Return (x, y) of the center of cell containing provided text 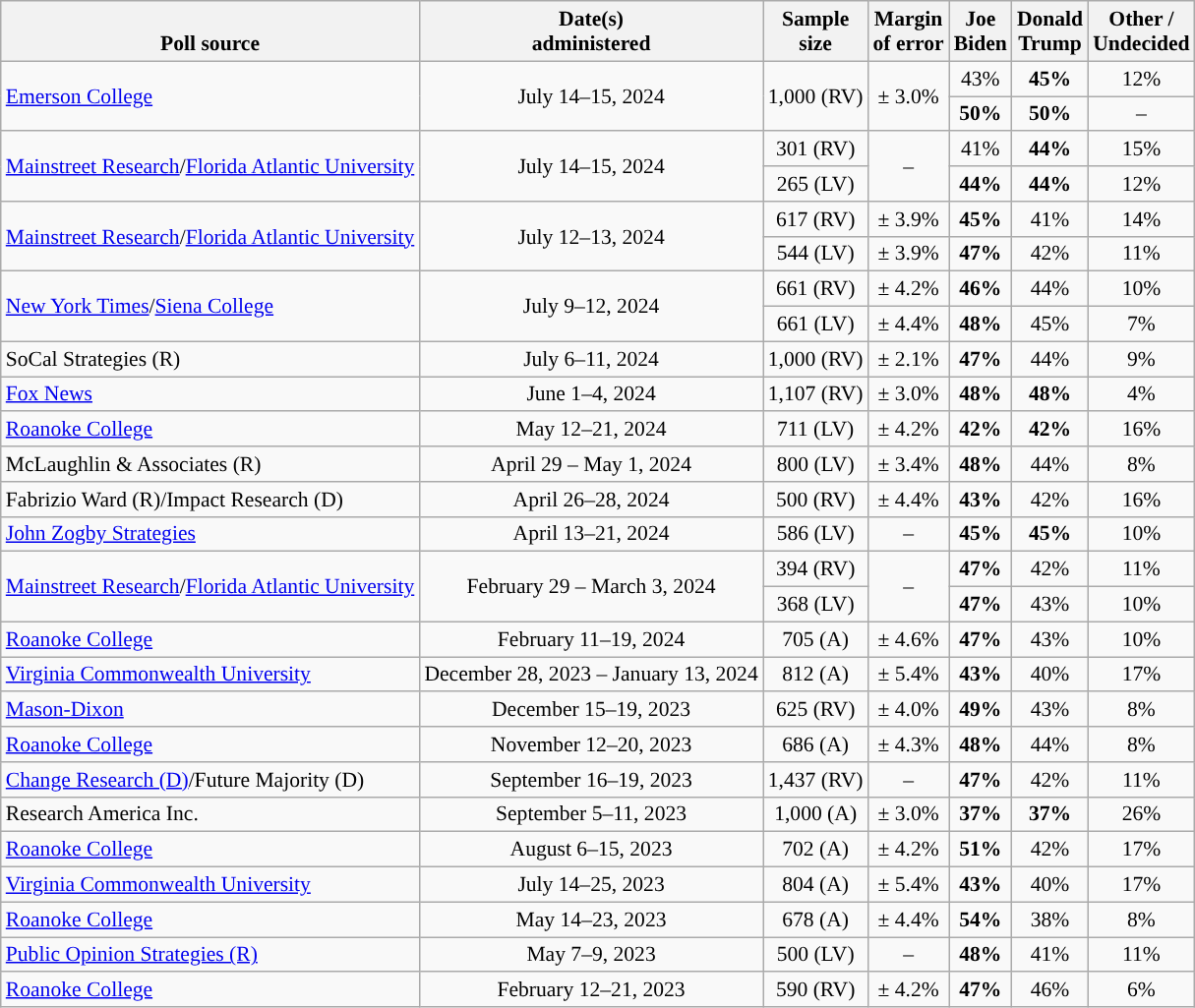
590 (RV) (816, 990)
± 2.1% (908, 359)
February 29 – March 3, 2024 (590, 586)
702 (A) (816, 850)
December 15–19, 2023 (590, 710)
51% (981, 850)
April 26–28, 2024 (590, 500)
661 (LV) (816, 325)
November 12–20, 2023 (590, 744)
711 (LV) (816, 430)
617 (RV) (816, 219)
686 (A) (816, 744)
± 3.4% (908, 464)
September 5–11, 2023 (590, 814)
± 4.6% (908, 639)
Public Opinion Strategies (R) (210, 955)
± 4.0% (908, 710)
7% (1141, 325)
1,437 (RV) (816, 780)
May 12–21, 2024 (590, 430)
June 1–4, 2024 (590, 394)
September 16–19, 2023 (590, 780)
Date(s)administered (590, 31)
500 (RV) (816, 500)
368 (LV) (816, 605)
July 12–13, 2024 (590, 236)
678 (A) (816, 919)
July 9–12, 2024 (590, 307)
544 (LV) (816, 254)
Emerson College (210, 96)
February 11–19, 2024 (590, 639)
Poll source (210, 31)
586 (LV) (816, 534)
New York Times/Siena College (210, 307)
July 14–25, 2023 (590, 885)
John Zogby Strategies (210, 534)
54% (981, 919)
Research America Inc. (210, 814)
JoeBiden (981, 31)
1,000 (A) (816, 814)
301 (RV) (816, 149)
812 (A) (816, 675)
49% (981, 710)
26% (1141, 814)
394 (RV) (816, 569)
April 13–21, 2024 (590, 534)
38% (1050, 919)
Mason-Dixon (210, 710)
August 6–15, 2023 (590, 850)
800 (LV) (816, 464)
500 (LV) (816, 955)
Fox News (210, 394)
265 (LV) (816, 184)
4% (1141, 394)
705 (A) (816, 639)
9% (1141, 359)
December 28, 2023 – January 13, 2024 (590, 675)
July 6–11, 2024 (590, 359)
McLaughlin & Associates (R) (210, 464)
± 4.3% (908, 744)
15% (1141, 149)
SoCal Strategies (R) (210, 359)
14% (1141, 219)
April 29 – May 1, 2024 (590, 464)
May 7–9, 2023 (590, 955)
February 12–21, 2023 (590, 990)
6% (1141, 990)
1,107 (RV) (816, 394)
DonaldTrump (1050, 31)
804 (A) (816, 885)
Marginof error (908, 31)
Other /Undecided (1141, 31)
May 14–23, 2023 (590, 919)
Fabrizio Ward (R)/Impact Research (D) (210, 500)
625 (RV) (816, 710)
Samplesize (816, 31)
Change Research (D)/Future Majority (D) (210, 780)
661 (RV) (816, 289)
